Determine the [x, y] coordinate at the center of the cell enclosing the given text.  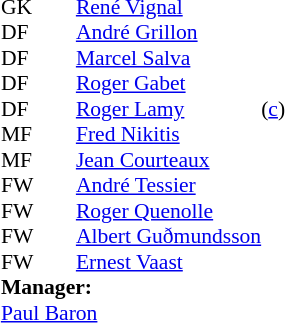
Fred Nikitis [168, 135]
Marcel Salva [168, 58]
Roger Quenolle [168, 211]
Albert Guðmundsson [168, 237]
André Grillon [168, 33]
Ernest Vaast [168, 262]
(c) [273, 109]
André Tessier [168, 185]
Roger Gabet [168, 83]
Manager: [131, 287]
Roger Lamy [168, 109]
Jean Courteaux [168, 160]
